Identify which cell holds the provided text, then report its (x, y) central coordinate. 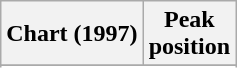
Peakposition (189, 34)
Chart (1997) (72, 34)
